Identify which cell holds the provided text, then report its [x, y] central coordinate. 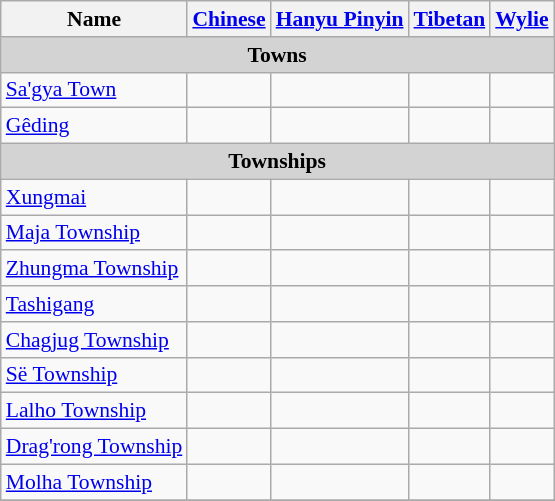
Chinese [228, 19]
Tashigang [94, 304]
Wylie [522, 19]
Name [94, 19]
Së Township [94, 375]
Towns [278, 55]
Hanyu Pinyin [340, 19]
Drag'rong Township [94, 447]
Maja Township [94, 233]
Chagjug Township [94, 340]
Townships [278, 162]
Zhungma Township [94, 269]
Gêding [94, 126]
Xungmai [94, 197]
Molha Township [94, 482]
Lalho Township [94, 411]
Tibetan [450, 19]
Sa'gya Town [94, 90]
